Determine the (X, Y) coordinate at the center of the cell enclosing the given text.  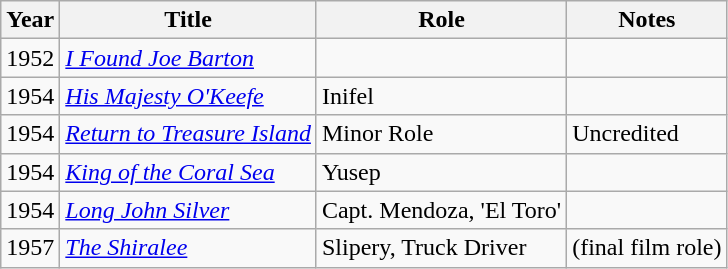
King of the Coral Sea (188, 172)
Minor Role (441, 134)
Notes (647, 20)
Return to Treasure Island (188, 134)
(final film role) (647, 248)
The Shiralee (188, 248)
Inifel (441, 96)
1957 (30, 248)
Role (441, 20)
Slipery, Truck Driver (441, 248)
Capt. Mendoza, 'El Toro' (441, 210)
Year (30, 20)
Yusep (441, 172)
Uncredited (647, 134)
1952 (30, 58)
His Majesty O'Keefe (188, 96)
Long John Silver (188, 210)
I Found Joe Barton (188, 58)
Title (188, 20)
